Determine the (x, y) coordinate at the center of the cell enclosing the given text.  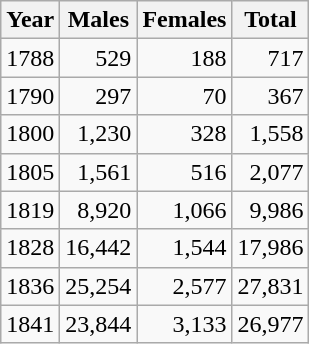
2,577 (184, 286)
1788 (30, 58)
1841 (30, 324)
9,986 (270, 210)
Total (270, 20)
1828 (30, 248)
27,831 (270, 286)
1,066 (184, 210)
1,230 (98, 134)
70 (184, 96)
328 (184, 134)
2,077 (270, 172)
1,558 (270, 134)
1836 (30, 286)
16,442 (98, 248)
26,977 (270, 324)
25,254 (98, 286)
3,133 (184, 324)
Females (184, 20)
1819 (30, 210)
Males (98, 20)
529 (98, 58)
8,920 (98, 210)
297 (98, 96)
1,544 (184, 248)
188 (184, 58)
367 (270, 96)
17,986 (270, 248)
1800 (30, 134)
1805 (30, 172)
1,561 (98, 172)
717 (270, 58)
516 (184, 172)
23,844 (98, 324)
Year (30, 20)
1790 (30, 96)
